Provide the (X, Y) coordinate of the cell's center where the given text is located.  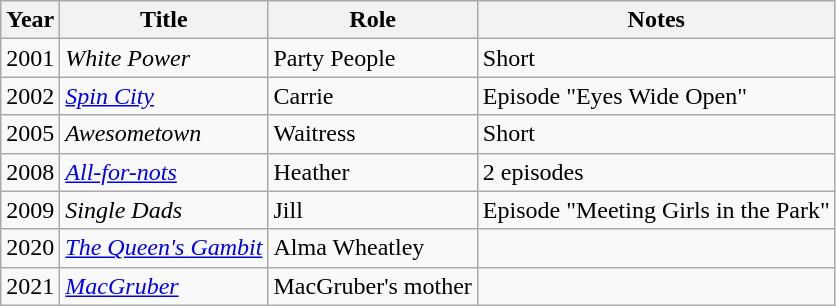
Role (372, 20)
Title (164, 20)
Alma Wheatley (372, 248)
White Power (164, 58)
Jill (372, 210)
2009 (30, 210)
2001 (30, 58)
Year (30, 20)
MacGruber (164, 286)
Party People (372, 58)
Awesometown (164, 134)
Episode "Meeting Girls in the Park" (656, 210)
2 episodes (656, 172)
2021 (30, 286)
Waitress (372, 134)
2008 (30, 172)
Carrie (372, 96)
Heather (372, 172)
Notes (656, 20)
2020 (30, 248)
Episode "Eyes Wide Open" (656, 96)
The Queen's Gambit (164, 248)
2005 (30, 134)
2002 (30, 96)
MacGruber's mother (372, 286)
All-for-nots (164, 172)
Single Dads (164, 210)
Spin City (164, 96)
